Provide the (X, Y) coordinate of the cell's center where the given text is located.  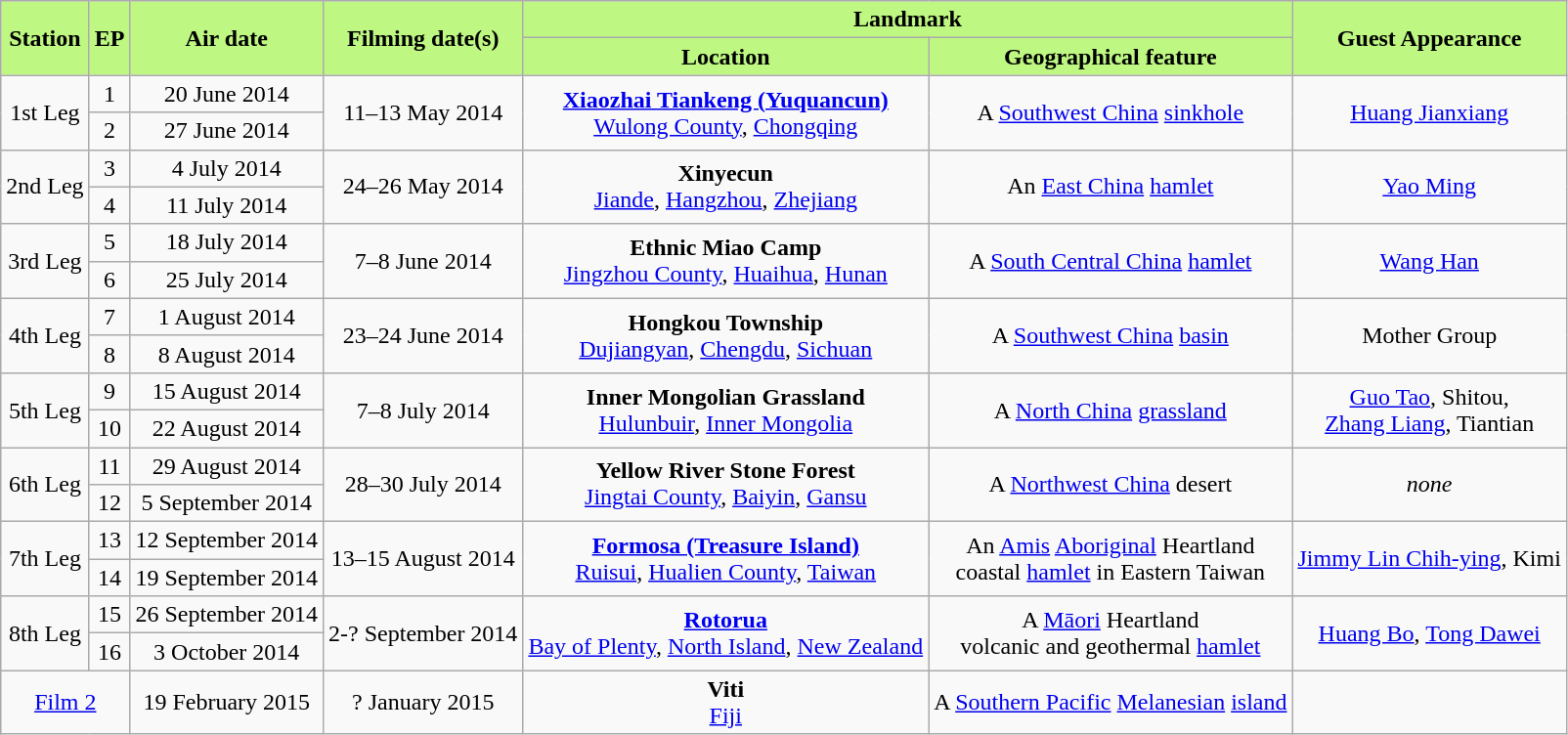
28–30 July 2014 (423, 485)
Formosa (Treasure Island)Ruisui, Hualien County, Taiwan (725, 559)
RotoruaBay of Plenty, North Island, New Zealand (725, 633)
3 October 2014 (227, 652)
EP (109, 38)
19 September 2014 (227, 578)
3rd Leg (45, 261)
Yao Ming (1429, 187)
15 (109, 615)
13–15 August 2014 (423, 559)
Hongkou TownshipDujiangyan, Chengdu, Sichuan (725, 335)
Yellow River Stone ForestJingtai County, Baiyin, Gansu (725, 485)
Mother Group (1429, 335)
5 (109, 242)
Guest Appearance (1429, 38)
Huang Jianxiang (1429, 112)
4 July 2014 (227, 168)
20 June 2014 (227, 94)
11 July 2014 (227, 205)
29 August 2014 (227, 466)
14 (109, 578)
4 (109, 205)
16 (109, 652)
27 June 2014 (227, 131)
11 (109, 466)
26 September 2014 (227, 615)
23–24 June 2014 (423, 335)
An Amis Aboriginal Heartlandcoastal hamlet in Eastern Taiwan (1111, 559)
5th Leg (45, 410)
5 September 2014 (227, 503)
XinyecunJiande, Hangzhou, Zhejiang (725, 187)
Guo Tao, Shitou,Zhang Liang, Tiantian (1429, 410)
A Southwest China sinkhole (1111, 112)
7–8 July 2014 (423, 410)
Ethnic Miao CampJingzhou County, Huaihua, Hunan (725, 261)
A Northwest China desert (1111, 485)
Jimmy Lin Chih-ying, Kimi (1429, 559)
A Southern Pacific Melanesian island (1111, 702)
8 August 2014 (227, 354)
8th Leg (45, 633)
1st Leg (45, 112)
Location (725, 57)
2 (109, 131)
12 (109, 503)
18 July 2014 (227, 242)
Geographical feature (1111, 57)
6th Leg (45, 485)
A Southwest China basin (1111, 335)
15 August 2014 (227, 391)
7 (109, 317)
1 (109, 94)
13 (109, 540)
19 February 2015 (227, 702)
Xiaozhai Tiankeng (Yuquancun)Wulong County, Chongqing (725, 112)
A South Central China hamlet (1111, 261)
Huang Bo, Tong Dawei (1429, 633)
22 August 2014 (227, 428)
Landmark (907, 20)
7th Leg (45, 559)
8 (109, 354)
VitiFiji (725, 702)
12 September 2014 (227, 540)
Wang Han (1429, 261)
none (1429, 485)
1 August 2014 (227, 317)
3 (109, 168)
Film 2 (65, 702)
11–13 May 2014 (423, 112)
4th Leg (45, 335)
2nd Leg (45, 187)
Filming date(s) (423, 38)
An East China hamlet (1111, 187)
6 (109, 280)
10 (109, 428)
? January 2015 (423, 702)
9 (109, 391)
A North China grassland (1111, 410)
24–26 May 2014 (423, 187)
2-? September 2014 (423, 633)
25 July 2014 (227, 280)
A Māori Heartlandvolcanic and geothermal hamlet (1111, 633)
7–8 June 2014 (423, 261)
Inner Mongolian GrasslandHulunbuir, Inner Mongolia (725, 410)
Station (45, 38)
Air date (227, 38)
